Provide the [x, y] coordinate of the cell's center where the given text is located.  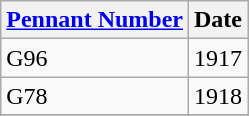
1918 [218, 96]
G78 [95, 96]
Pennant Number [95, 20]
1917 [218, 58]
Date [218, 20]
G96 [95, 58]
